From the cell containing the given text, extract its center point as [X, Y] coordinate. 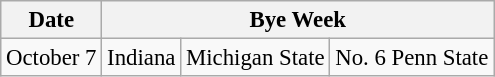
Indiana [142, 58]
Bye Week [298, 20]
Date [52, 20]
Michigan State [256, 58]
No. 6 Penn State [412, 58]
October 7 [52, 58]
